Search for the cell housing the specified text and yield its [x, y] center coordinate. 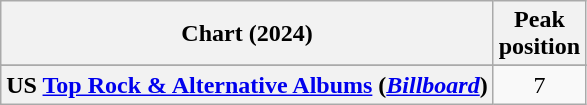
Peakposition [539, 34]
US Top Rock & Alternative Albums (Billboard) [247, 85]
Chart (2024) [247, 34]
7 [539, 85]
